Identify which cell holds the provided text, then report its [X, Y] central coordinate. 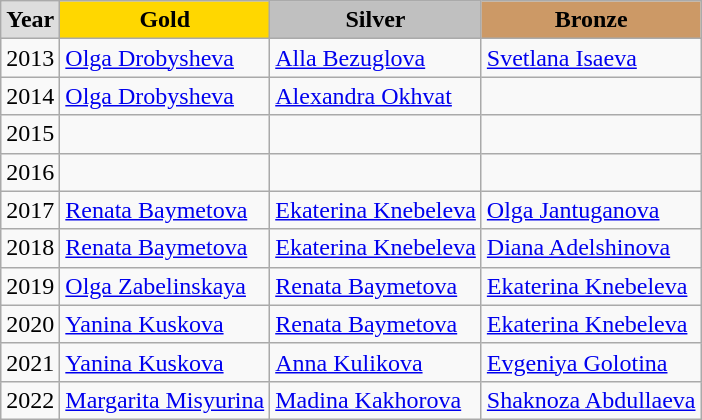
Alla Bezuglova [376, 58]
Gold [165, 20]
2020 [30, 324]
Evgeniya Golotina [591, 362]
2018 [30, 248]
Diana Adelshinova [591, 248]
Margarita Misyurina [165, 400]
Madina Kakhorova [376, 400]
2014 [30, 96]
Olga Jantuganova [591, 210]
Svetlana Isaeva [591, 58]
2015 [30, 134]
2016 [30, 172]
Silver [376, 20]
Year [30, 20]
2013 [30, 58]
Olga Zabelinskaya [165, 286]
2019 [30, 286]
Anna Kulikova [376, 362]
Bronze [591, 20]
Shaknoza Abdullaeva [591, 400]
2022 [30, 400]
2021 [30, 362]
2017 [30, 210]
Alexandra Okhvat [376, 96]
